Extract the (x, y) coordinate from the center of the cell holding the provided text.  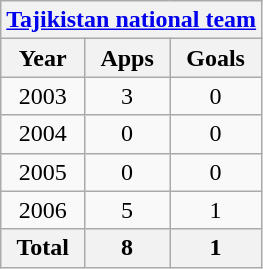
2006 (43, 210)
Apps (128, 58)
2003 (43, 96)
8 (128, 248)
Year (43, 58)
2005 (43, 172)
2004 (43, 134)
Goals (216, 58)
Tajikistan national team (132, 20)
3 (128, 96)
5 (128, 210)
Total (43, 248)
